Return the [X, Y] coordinate for the center point of the cell that contains the specified text.  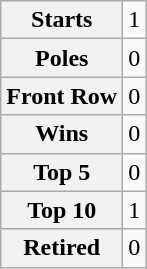
Retired [62, 248]
Wins [62, 134]
Top 5 [62, 172]
Front Row [62, 96]
Top 10 [62, 210]
Starts [62, 20]
Poles [62, 58]
